Provide the [X, Y] coordinate of the cell's center where the given text is located.  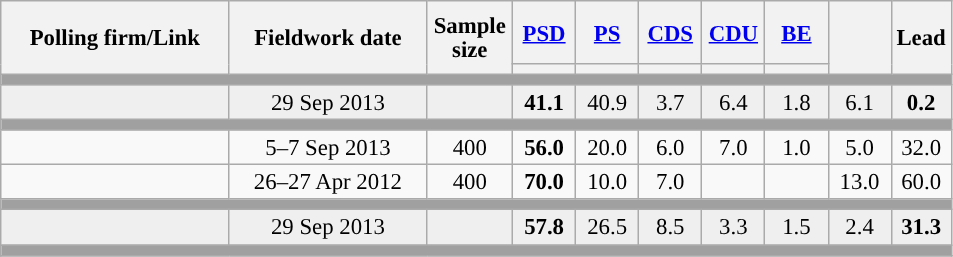
1.0 [796, 148]
6.1 [860, 102]
Lead [921, 38]
0.2 [921, 102]
PS [608, 32]
1.8 [796, 102]
40.9 [608, 102]
57.8 [544, 228]
13.0 [860, 182]
26.5 [608, 228]
60.0 [921, 182]
1.5 [796, 228]
31.3 [921, 228]
Sample size [470, 38]
32.0 [921, 148]
2.4 [860, 228]
Fieldwork date [328, 38]
3.7 [670, 102]
5–7 Sep 2013 [328, 148]
6.0 [670, 148]
26–27 Apr 2012 [328, 182]
CDU [734, 32]
3.3 [734, 228]
56.0 [544, 148]
PSD [544, 32]
41.1 [544, 102]
CDS [670, 32]
6.4 [734, 102]
Polling firm/Link [115, 38]
BE [796, 32]
20.0 [608, 148]
5.0 [860, 148]
8.5 [670, 228]
10.0 [608, 182]
70.0 [544, 182]
